Capture the cell that displays the provided text and extract its [X, Y] central coordinate. 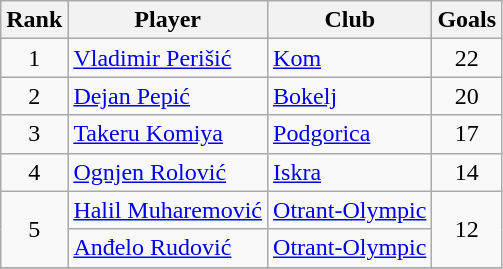
17 [467, 134]
3 [34, 134]
Iskra [350, 172]
2 [34, 96]
Halil Muharemović [168, 210]
Takeru Komiya [168, 134]
20 [467, 96]
5 [34, 229]
Ognjen Rolović [168, 172]
Vladimir Perišić [168, 58]
Podgorica [350, 134]
Club [350, 20]
Kom [350, 58]
Rank [34, 20]
Player [168, 20]
4 [34, 172]
22 [467, 58]
Dejan Pepić [168, 96]
14 [467, 172]
Goals [467, 20]
Anđelo Rudović [168, 248]
12 [467, 229]
Bokelj [350, 96]
1 [34, 58]
